Locate the cell with the specified text and output its (X, Y) center coordinate. 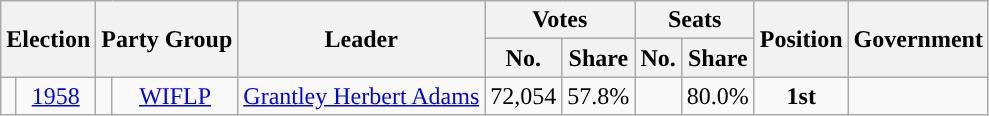
1st (801, 96)
Party Group (167, 39)
WIFLP (174, 96)
Votes (560, 20)
Position (801, 39)
Grantley Herbert Adams (362, 96)
1958 (56, 96)
Leader (362, 39)
72,054 (524, 96)
80.0% (718, 96)
57.8% (598, 96)
Election (48, 39)
Government (918, 39)
Seats (694, 20)
